Return (X, Y) of the center of cell containing provided text 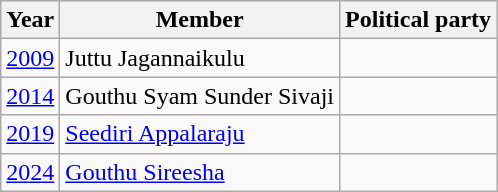
Member (200, 20)
2024 (30, 172)
2009 (30, 58)
Seediri Appalaraju (200, 134)
Juttu Jagannaikulu (200, 58)
2014 (30, 96)
Gouthu Sireesha (200, 172)
Year (30, 20)
Political party (418, 20)
2019 (30, 134)
Gouthu Syam Sunder Sivaji (200, 96)
